From the cell containing the given text, extract its center point as (x, y) coordinate. 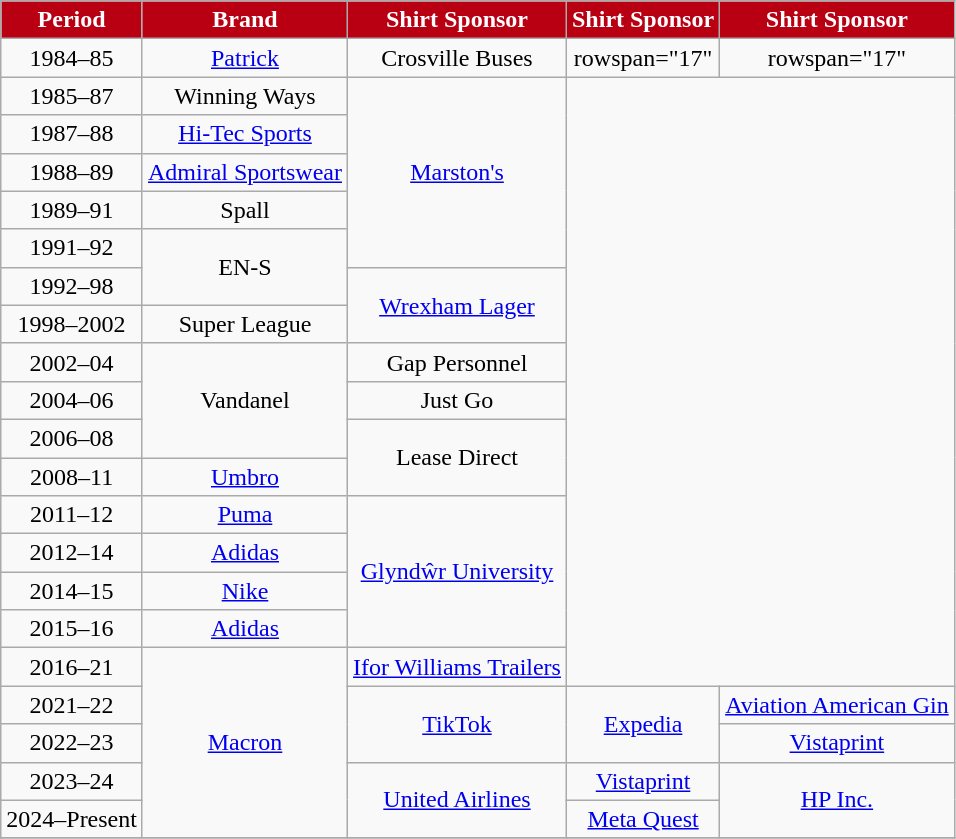
Just Go (458, 400)
1987–88 (72, 134)
Lease Direct (458, 457)
United Airlines (458, 800)
2006–08 (72, 438)
Macron (244, 743)
Winning Ways (244, 96)
Marston's (458, 172)
Crosville Buses (458, 58)
1989–91 (72, 210)
Ifor Williams Trailers (458, 667)
Puma (244, 515)
1988–89 (72, 172)
1998–2002 (72, 324)
2012–14 (72, 553)
Hi-Tec Sports (244, 134)
Vandanel (244, 400)
2015–16 (72, 629)
2004–06 (72, 400)
Patrick (244, 58)
Umbro (244, 477)
2024–Present (72, 819)
Nike (244, 591)
2022–23 (72, 743)
TikTok (458, 724)
2016–21 (72, 667)
2008–11 (72, 477)
2014–15 (72, 591)
2002–04 (72, 362)
Meta Quest (642, 819)
Brand (244, 20)
1992–98 (72, 286)
2011–12 (72, 515)
1991–92 (72, 248)
Spall (244, 210)
2021–22 (72, 705)
1985–87 (72, 96)
Period (72, 20)
Admiral Sportswear (244, 172)
HP Inc. (838, 800)
Expedia (642, 724)
1984–85 (72, 58)
Aviation American Gin (838, 705)
Wrexham Lager (458, 305)
EN-S (244, 267)
Glyndŵr University (458, 572)
2023–24 (72, 781)
Super League (244, 324)
Gap Personnel (458, 362)
